Capture the cell that displays the provided text and extract its (X, Y) central coordinate. 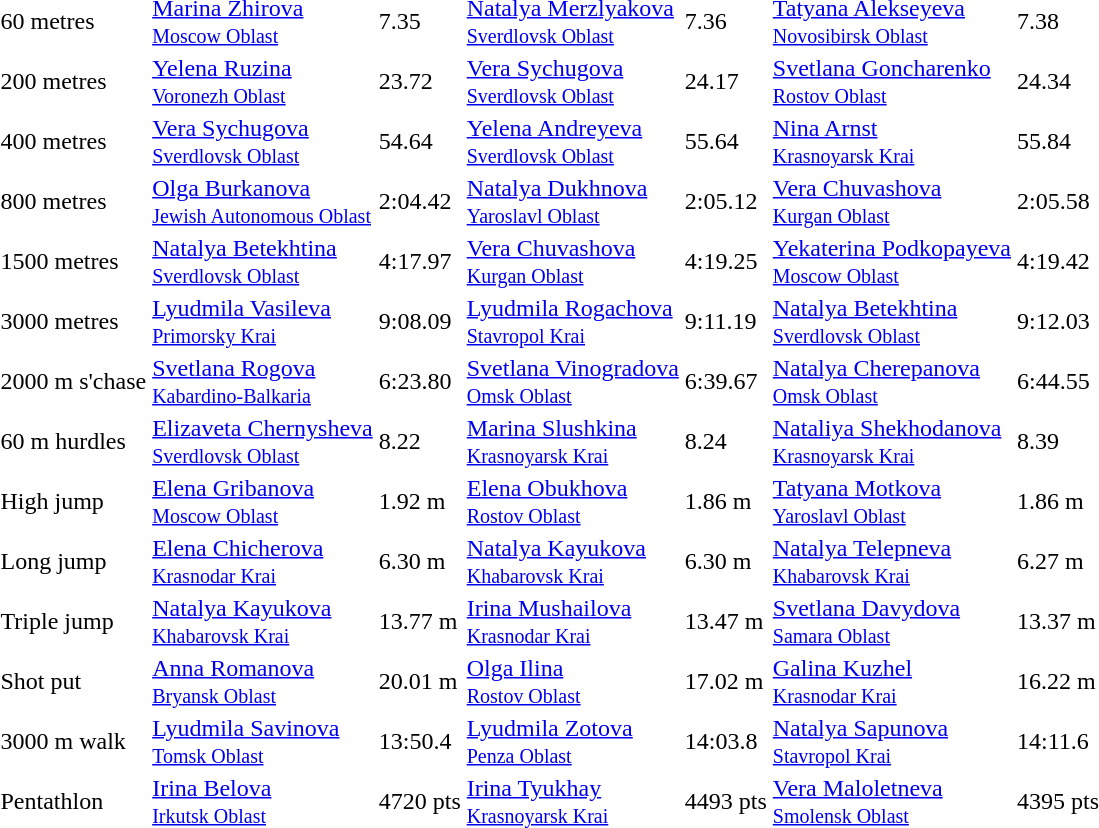
8.24 (726, 442)
1.92 m (420, 502)
Lyudmila ZotovaPenza Oblast (572, 742)
Galina KuzhelKrasnodar Krai (892, 682)
13.77 m (420, 622)
24.17 (726, 82)
Nina ArnstKrasnoyarsk Krai (892, 142)
Elena GribanovaMoscow Oblast (263, 502)
4:17.97 (420, 262)
2:04.42 (420, 202)
4:19.25 (726, 262)
Yekaterina PodkopayevaMoscow Oblast (892, 262)
Svetlana VinogradovaOmsk Oblast (572, 382)
Svetlana GoncharenkoRostov Oblast (892, 82)
13:50.4 (420, 742)
Elena ChicherovaKrasnodar Krai (263, 562)
20.01 m (420, 682)
Lyudmila SavinovaTomsk Oblast (263, 742)
Nataliya ShekhodanovaKrasnoyarsk Krai (892, 442)
Yelena AndreyevaSverdlovsk Oblast (572, 142)
Svetlana DavydovaSamara Oblast (892, 622)
2:05.12 (726, 202)
23.72 (420, 82)
Marina SlushkinaKrasnoyarsk Krai (572, 442)
Olga BurkanovaJewish Autonomous Oblast (263, 202)
Irina MushailovaKrasnodar Krai (572, 622)
55.64 (726, 142)
14:03.8 (726, 742)
17.02 m (726, 682)
54.64 (420, 142)
Tatyana MotkovaYaroslavl Oblast (892, 502)
Yelena RuzinaVoronezh Oblast (263, 82)
8.22 (420, 442)
Lyudmila VasilevaPrimorsky Krai (263, 322)
6:39.67 (726, 382)
Natalya SapunovaStavropol Krai (892, 742)
Natalya TelepnevaKhabarovsk Krai (892, 562)
Lyudmila RogachovaStavropol Krai (572, 322)
9:11.19 (726, 322)
1.86 m (726, 502)
6:23.80 (420, 382)
13.47 m (726, 622)
Natalya DukhnovaYaroslavl Oblast (572, 202)
Svetlana RogovaKabardino-Balkaria (263, 382)
Anna RomanovaBryansk Oblast (263, 682)
9:08.09 (420, 322)
Elizaveta ChernyshevaSverdlovsk Oblast (263, 442)
Natalya CherepanovaOmsk Oblast (892, 382)
Elena ObukhovaRostov Oblast (572, 502)
Olga IlinaRostov Oblast (572, 682)
